Determine the [x, y] coordinate at the center of the cell enclosing the given text.  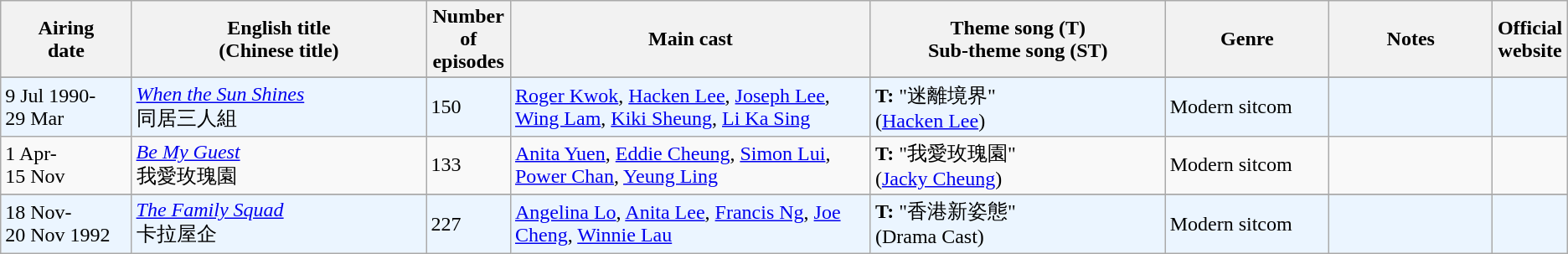
18 Nov- 20 Nov 1992 [66, 224]
English title (Chinese title) [279, 39]
133 [469, 165]
Genre [1246, 39]
T: "香港新姿態" (Drama Cast) [1018, 224]
Theme song (T) Sub-theme song (ST) [1018, 39]
When the Sun Shines 同居三人組 [279, 107]
9 Jul 1990- 29 Mar [66, 107]
Roger Kwok, Hacken Lee, Joseph Lee, Wing Lam, Kiki Sheung, Li Ka Sing [690, 107]
Notes [1411, 39]
1 Apr- 15 Nov [66, 165]
Be My Guest 我愛玫瑰園 [279, 165]
Number of episodes [469, 39]
Official website [1529, 39]
Anita Yuen, Eddie Cheung, Simon Lui, Power Chan, Yeung Ling [690, 165]
Main cast [690, 39]
T: "迷離境界" (Hacken Lee) [1018, 107]
The Family Squad 卡拉屋企 [279, 224]
150 [469, 107]
T: "我愛玫瑰園" (Jacky Cheung) [1018, 165]
Angelina Lo, Anita Lee, Francis Ng, Joe Cheng, Winnie Lau [690, 224]
Airingdate [66, 39]
227 [469, 224]
